Provide the (x, y) coordinate of the cell's center where the given text is located.  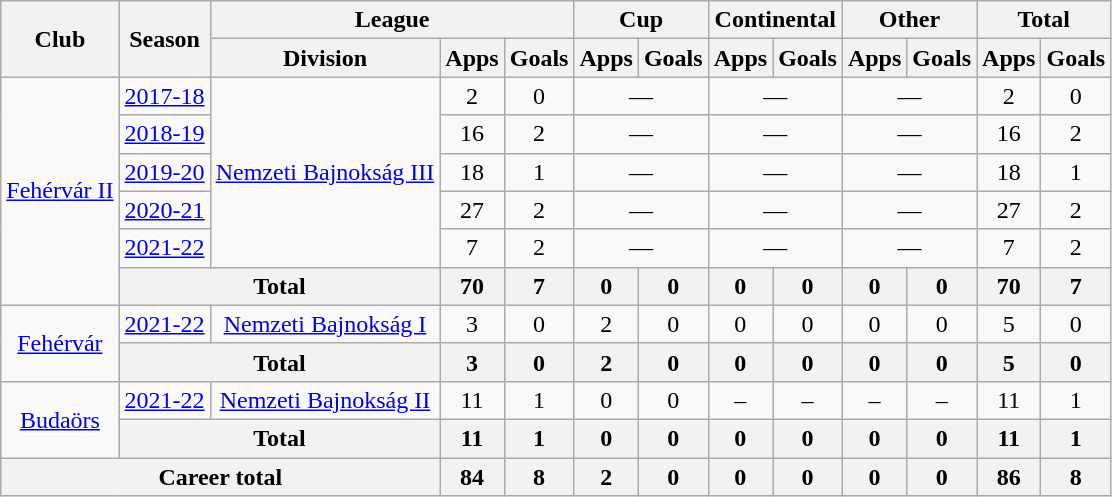
Club (60, 39)
League (392, 20)
86 (1009, 477)
2017-18 (164, 96)
Nemzeti Bajnokság II (325, 400)
Nemzeti Bajnokság I (325, 324)
2020-21 (164, 210)
Nemzeti Bajnokság III (325, 172)
Cup (641, 20)
Continental (775, 20)
Fehérvár (60, 343)
Other (909, 20)
Career total (220, 477)
2018-19 (164, 134)
2019-20 (164, 172)
Budaörs (60, 419)
Fehérvár II (60, 191)
Division (325, 58)
Season (164, 39)
84 (472, 477)
